Extract the (x, y) coordinate from the center of the cell holding the provided text.  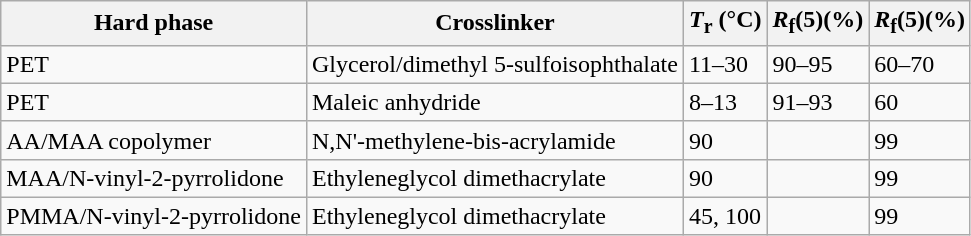
45, 100 (725, 216)
N,N'-methylene-bis-acrylamide (494, 140)
8–13 (725, 102)
Hard phase (154, 23)
Tr (°C) (725, 23)
Glycerol/dimethyl 5-sulfoisophthalate (494, 64)
AA/MAA copolymer (154, 140)
91–93 (818, 102)
60 (920, 102)
MAA/N-vinyl-2-pyrrolidone (154, 178)
11–30 (725, 64)
Maleic anhydride (494, 102)
Crosslinker (494, 23)
PMMA/N-vinyl-2-pyrrolidone (154, 216)
90–95 (818, 64)
60–70 (920, 64)
